Capture the cell that displays the provided text and extract its (x, y) central coordinate. 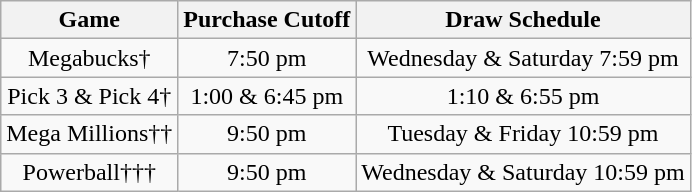
Mega Millions†† (90, 134)
Draw Schedule (523, 20)
Tuesday & Friday 10:59 pm (523, 134)
Wednesday & Saturday 10:59 pm (523, 172)
Pick 3 & Pick 4† (90, 96)
Megabucks† (90, 58)
1:00 & 6:45 pm (267, 96)
Game (90, 20)
7:50 pm (267, 58)
1:10 & 6:55 pm (523, 96)
Wednesday & Saturday 7:59 pm (523, 58)
Powerball††† (90, 172)
Purchase Cutoff (267, 20)
